Search for the cell housing the specified text and yield its (X, Y) center coordinate. 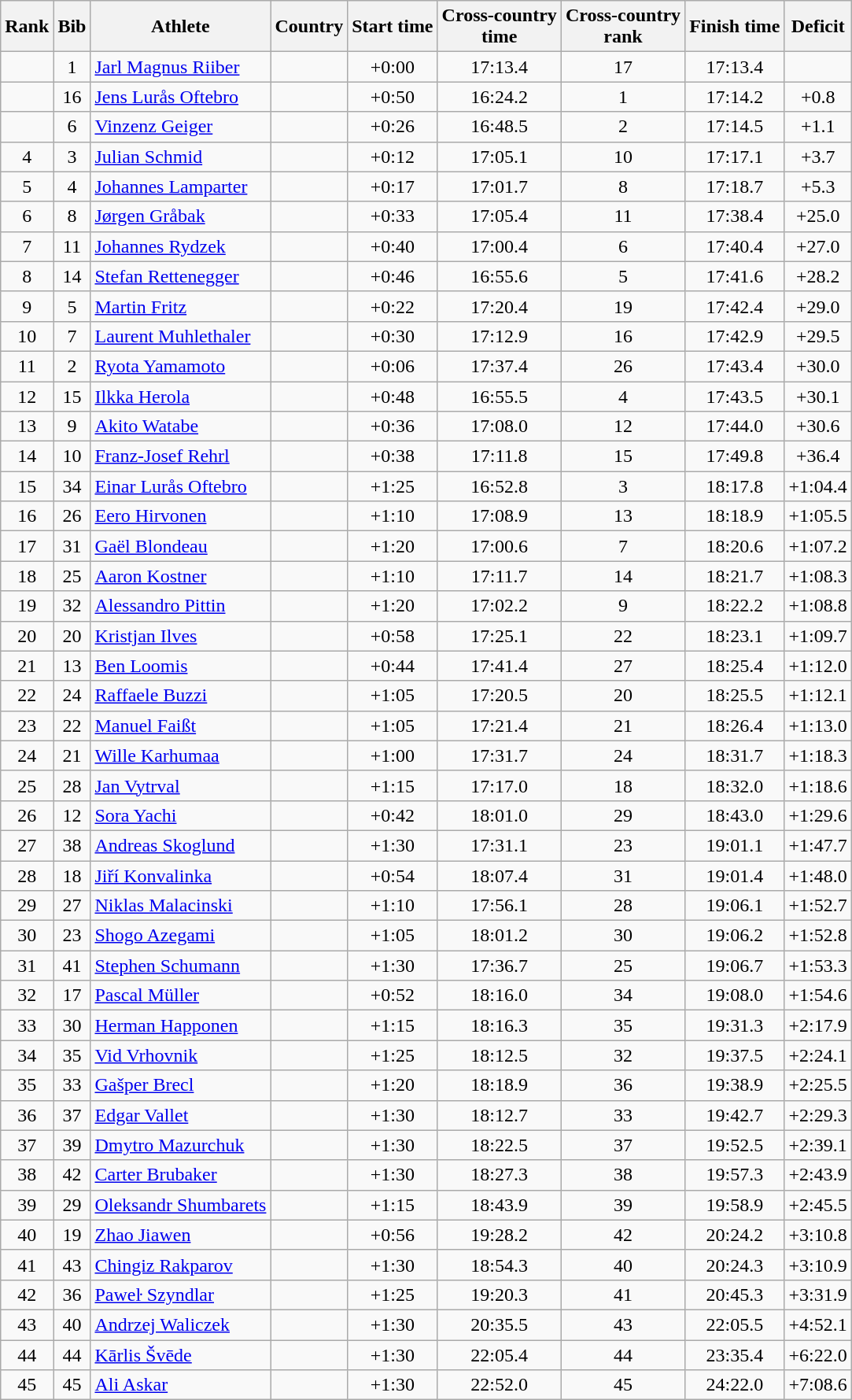
Julian Schmid (181, 157)
Ryota Yamamoto (181, 366)
+0:17 (393, 187)
Alessandro Pittin (181, 606)
Jørgen Gråbak (181, 216)
17:44.0 (735, 427)
+2:24.1 (818, 1055)
18:16.3 (499, 1025)
20:24.2 (735, 1235)
+5.3 (818, 187)
+1:48.0 (818, 876)
Herman Happonen (181, 1025)
+29.5 (818, 336)
Ben Loomis (181, 666)
19:42.7 (735, 1115)
+0:52 (393, 996)
Oleksandr Shumbarets (181, 1205)
22:05.4 (499, 1354)
+3:10.8 (818, 1235)
17:41.4 (499, 666)
Pascal Müller (181, 996)
18:26.4 (735, 726)
19:37.5 (735, 1055)
+2:17.9 (818, 1025)
Niklas Malacinski (181, 906)
17:42.4 (735, 306)
+1:18.3 (818, 755)
Gaël Blondeau (181, 546)
17:01.7 (499, 187)
+1:08.3 (818, 576)
+3.7 (818, 157)
+2:43.9 (818, 1175)
18:12.7 (499, 1115)
20:45.3 (735, 1295)
18:22.2 (735, 606)
Chingiz Rakparov (181, 1265)
+1:29.6 (818, 815)
17:17.0 (499, 785)
17:41.6 (735, 276)
Jiří Konvalinka (181, 876)
16:48.5 (499, 127)
18:27.3 (499, 1175)
18:12.5 (499, 1055)
18:21.7 (735, 576)
16:55.6 (499, 276)
+1:12.0 (818, 666)
+1:05.5 (818, 516)
Country (309, 27)
17:20.5 (499, 696)
22:05.5 (735, 1324)
18:01.2 (499, 936)
+1:07.2 (818, 546)
+0:54 (393, 876)
16:52.8 (499, 486)
Finish time (735, 27)
+30.0 (818, 366)
+1:18.6 (818, 785)
Ilkka Herola (181, 396)
Johannes Lamparter (181, 187)
19:06.2 (735, 936)
Cross-countrytime (499, 27)
+1:13.0 (818, 726)
+2:39.1 (818, 1145)
17:08.0 (499, 427)
Kristjan Ilves (181, 636)
19:57.3 (735, 1175)
Cross-countryrank (623, 27)
17:42.9 (735, 336)
17:36.7 (499, 966)
19:01.1 (735, 845)
Shogo Azegami (181, 936)
19:01.4 (735, 876)
Edgar Vallet (181, 1115)
24:22.0 (735, 1385)
+1:12.1 (818, 696)
17:49.8 (735, 456)
+0:58 (393, 636)
17:02.2 (499, 606)
20:35.5 (499, 1324)
Sora Yachi (181, 815)
19:38.9 (735, 1085)
Franz-Josef Rehrl (181, 456)
17:14.2 (735, 97)
19:28.2 (499, 1235)
Johannes Rydzek (181, 246)
17:08.9 (499, 516)
+1:08.8 (818, 606)
Eero Hirvonen (181, 516)
Vid Vrhovnik (181, 1055)
18:22.5 (499, 1145)
+1:47.7 (818, 845)
18:23.1 (735, 636)
+30.1 (818, 396)
17:43.5 (735, 396)
17:18.7 (735, 187)
Akito Watabe (181, 427)
17:11.8 (499, 456)
+1:53.3 (818, 966)
17:21.4 (499, 726)
17:43.4 (735, 366)
+25.0 (818, 216)
+4:52.1 (818, 1324)
+0.8 (818, 97)
Bib (72, 27)
Vinzenz Geiger (181, 127)
Jarl Magnus Riiber (181, 67)
+0:30 (393, 336)
Rank (27, 27)
Jens Lurås Oftebro (181, 97)
18:01.0 (499, 815)
Start time (393, 27)
18:31.7 (735, 755)
18:07.4 (499, 876)
Dmytro Mazurchuk (181, 1145)
+0:00 (393, 67)
+1.1 (818, 127)
18:20.6 (735, 546)
Athlete (181, 27)
16:55.5 (499, 396)
+36.4 (818, 456)
19:58.9 (735, 1205)
18:17.8 (735, 486)
Deficit (818, 27)
Einar Lurås Oftebro (181, 486)
19:52.5 (735, 1145)
22:52.0 (499, 1385)
19:06.7 (735, 966)
17:14.5 (735, 127)
Jan Vytrval (181, 785)
+0:42 (393, 815)
+0:38 (393, 456)
+1:04.4 (818, 486)
17:56.1 (499, 906)
17:31.7 (499, 755)
19:08.0 (735, 996)
18:43.9 (499, 1205)
+27.0 (818, 246)
19:31.3 (735, 1025)
+0:40 (393, 246)
+0:36 (393, 427)
+2:45.5 (818, 1205)
17:00.6 (499, 546)
18:25.4 (735, 666)
17:20.4 (499, 306)
+29.0 (818, 306)
Stefan Rettenegger (181, 276)
Laurent Muhlethaler (181, 336)
+2:29.3 (818, 1115)
+3:31.9 (818, 1295)
Wille Karhumaa (181, 755)
+0:12 (393, 157)
17:37.4 (499, 366)
18:54.3 (499, 1265)
+0:56 (393, 1235)
17:17.1 (735, 157)
+0:50 (393, 97)
+0:26 (393, 127)
18:32.0 (735, 785)
+1:52.7 (818, 906)
18:25.5 (735, 696)
+2:25.5 (818, 1085)
Manuel Faißt (181, 726)
+0:22 (393, 306)
Andrzej Waliczek (181, 1324)
Martin Fritz (181, 306)
19:06.1 (735, 906)
Stephen Schumann (181, 966)
+1:09.7 (818, 636)
20:24.3 (735, 1265)
+0:06 (393, 366)
Raffaele Buzzi (181, 696)
16:24.2 (499, 97)
Gašper Brecl (181, 1085)
+28.2 (818, 276)
17:11.7 (499, 576)
+30.6 (818, 427)
Carter Brubaker (181, 1175)
17:00.4 (499, 246)
Zhao Jiawen (181, 1235)
+0:46 (393, 276)
18:43.0 (735, 815)
18:16.0 (499, 996)
Aaron Kostner (181, 576)
+1:54.6 (818, 996)
Paweŀ Szyndlar (181, 1295)
17:05.1 (499, 157)
+1:52.8 (818, 936)
17:12.9 (499, 336)
17:40.4 (735, 246)
+7:08.6 (818, 1385)
17:05.4 (499, 216)
+0:44 (393, 666)
+6:22.0 (818, 1354)
Ali Askar (181, 1385)
17:25.1 (499, 636)
+1:00 (393, 755)
23:35.4 (735, 1354)
17:31.1 (499, 845)
Andreas Skoglund (181, 845)
+3:10.9 (818, 1265)
Kārlis Švēde (181, 1354)
+0:33 (393, 216)
17:38.4 (735, 216)
19:20.3 (499, 1295)
+0:48 (393, 396)
